Capture the cell that displays the provided text and extract its [x, y] central coordinate. 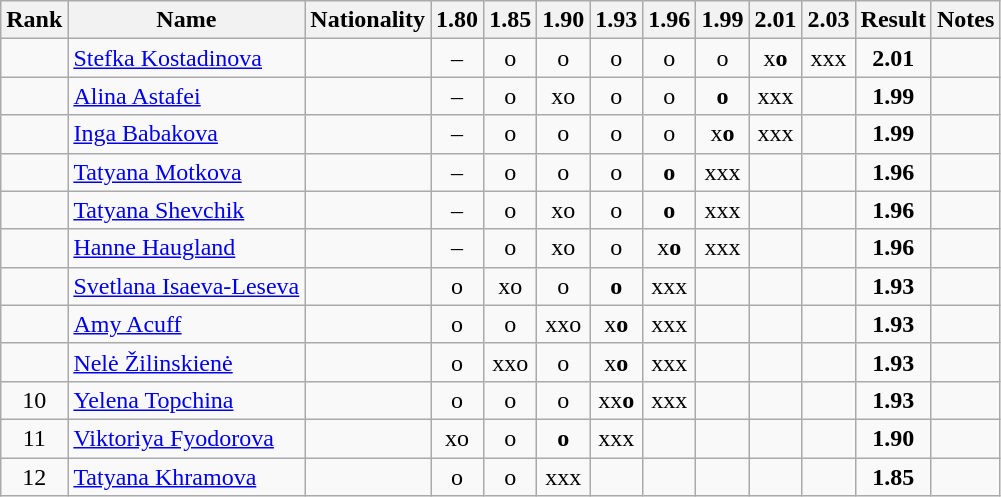
Amy Acuff [186, 324]
Tatyana Motkova [186, 172]
Nelė Žilinskienė [186, 362]
Svetlana Isaeva-Leseva [186, 286]
Stefka Kostadinova [186, 58]
11 [34, 438]
Name [186, 20]
Notes [965, 20]
Tatyana Khramova [186, 477]
12 [34, 477]
Alina Astafei [186, 96]
Viktoriya Fyodorova [186, 438]
Nationality [368, 20]
Tatyana Shevchik [186, 210]
Result [893, 20]
Rank [34, 20]
Hanne Haugland [186, 248]
2.03 [828, 20]
Inga Babakova [186, 134]
10 [34, 400]
Yelena Topchina [186, 400]
1.80 [458, 20]
